Detect which cell encompasses the target text, then output its (x, y) center coordinate. 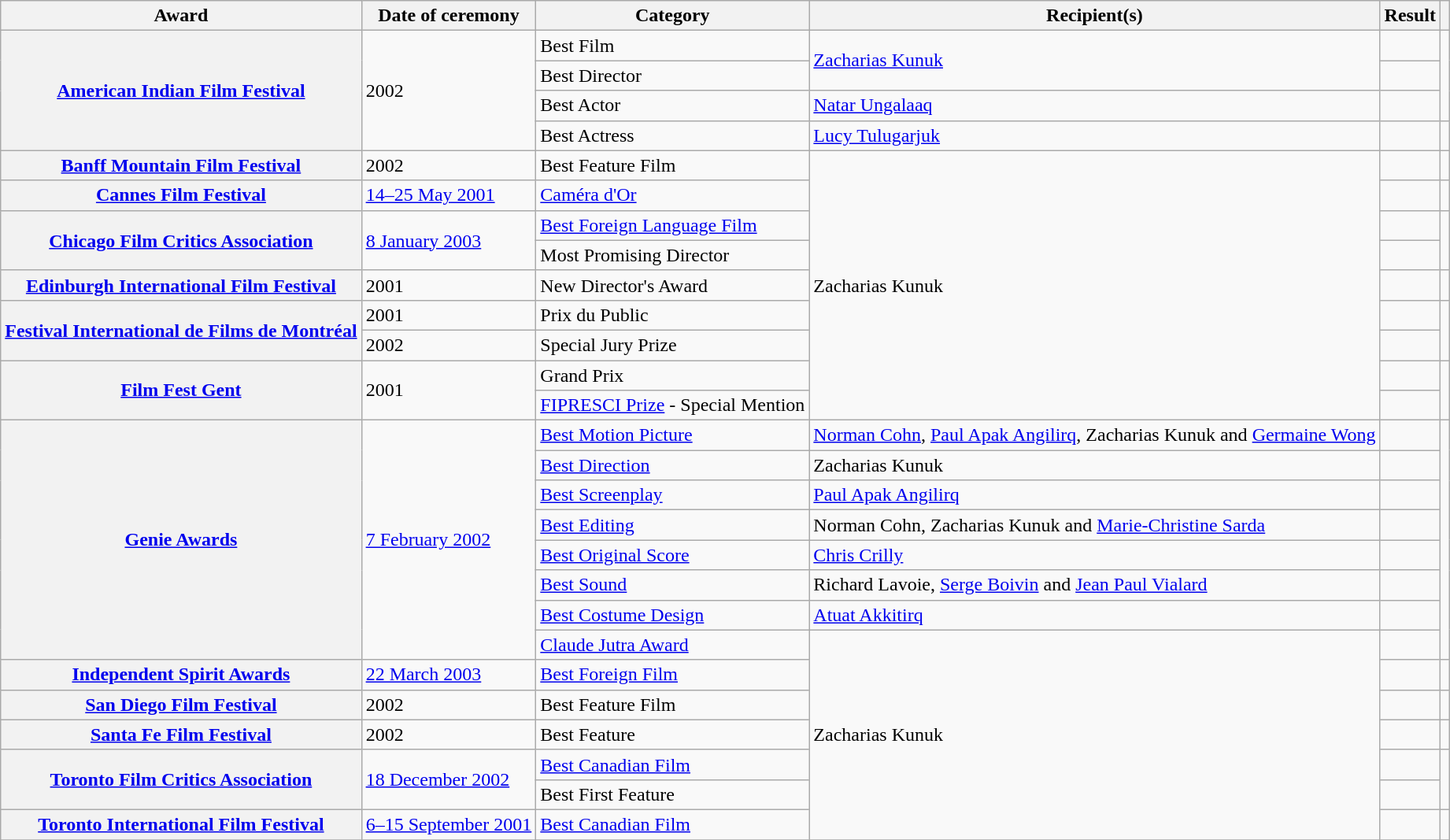
Claude Jutra Award (672, 645)
Film Fest Gent (181, 390)
Toronto Film Critics Association (181, 779)
Best Director (672, 76)
Festival International de Films de Montréal (181, 330)
Chicago Film Critics Association (181, 240)
Santa Fe Film Festival (181, 735)
Best Film (672, 46)
Result (1410, 16)
Cannes Film Festival (181, 195)
Best First Feature (672, 794)
18 December 2002 (449, 779)
Category (672, 16)
Best Foreign Language Film (672, 225)
Best Actress (672, 135)
Lucy Tulugarjuk (1094, 135)
Toronto International Film Festival (181, 824)
22 March 2003 (449, 675)
Natar Ungalaaq (1094, 105)
Paul Apak Angilirq (1094, 495)
Chris Crilly (1094, 555)
Caméra d'Or (672, 195)
Best Direction (672, 465)
Best Actor (672, 105)
Most Promising Director (672, 255)
Best Sound (672, 585)
Norman Cohn, Paul Apak Angilirq, Zacharias Kunuk and Germaine Wong (1094, 435)
Banff Mountain Film Festival (181, 165)
American Indian Film Festival (181, 91)
Grand Prix (672, 376)
San Diego Film Festival (181, 705)
New Director's Award (672, 285)
Best Original Score (672, 555)
Edinburgh International Film Festival (181, 285)
Date of ceremony (449, 16)
Norman Cohn, Zacharias Kunuk and Marie-Christine Sarda (1094, 525)
Richard Lavoie, Serge Boivin and Jean Paul Vialard (1094, 585)
Independent Spirit Awards (181, 675)
8 January 2003 (449, 240)
Prix du Public (672, 315)
Atuat Akkitirq (1094, 615)
6–15 September 2001 (449, 824)
Best Screenplay (672, 495)
Special Jury Prize (672, 345)
Award (181, 16)
Best Foreign Film (672, 675)
Best Motion Picture (672, 435)
Best Feature (672, 735)
Best Costume Design (672, 615)
Recipient(s) (1094, 16)
Genie Awards (181, 540)
14–25 May 2001 (449, 195)
7 February 2002 (449, 540)
FIPRESCI Prize - Special Mention (672, 405)
Best Editing (672, 525)
